Pinpoint the cell where the given text exists, returning its (X, Y) midpoint coordinate. 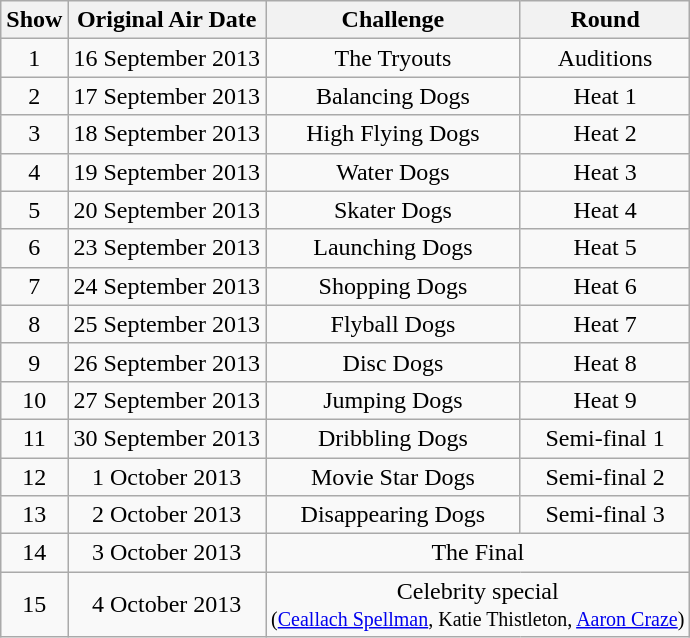
20 September 2013 (167, 210)
4 October 2013 (167, 604)
9 (34, 362)
10 (34, 400)
2 (34, 96)
Show (34, 20)
7 (34, 286)
Round (605, 20)
12 (34, 477)
2 October 2013 (167, 515)
11 (34, 438)
Movie Star Dogs (394, 477)
Disc Dogs (394, 362)
Shopping Dogs (394, 286)
8 (34, 324)
Challenge (394, 20)
Balancing Dogs (394, 96)
3 (34, 134)
25 September 2013 (167, 324)
1 October 2013 (167, 477)
Launching Dogs (394, 248)
30 September 2013 (167, 438)
The Tryouts (394, 58)
Heat 5 (605, 248)
Heat 4 (605, 210)
Dribbling Dogs (394, 438)
1 (34, 58)
14 (34, 553)
Heat 3 (605, 172)
13 (34, 515)
19 September 2013 (167, 172)
3 October 2013 (167, 553)
24 September 2013 (167, 286)
Jumping Dogs (394, 400)
Auditions (605, 58)
27 September 2013 (167, 400)
4 (34, 172)
High Flying Dogs (394, 134)
18 September 2013 (167, 134)
Heat 9 (605, 400)
Heat 6 (605, 286)
17 September 2013 (167, 96)
Semi-final 2 (605, 477)
The Final (478, 553)
Heat 2 (605, 134)
Original Air Date (167, 20)
Water Dogs (394, 172)
Skater Dogs (394, 210)
16 September 2013 (167, 58)
Celebrity special(Ceallach Spellman, Katie Thistleton, Aaron Craze) (478, 604)
Flyball Dogs (394, 324)
23 September 2013 (167, 248)
6 (34, 248)
Semi-final 1 (605, 438)
Semi-final 3 (605, 515)
5 (34, 210)
Disappearing Dogs (394, 515)
Heat 7 (605, 324)
Heat 8 (605, 362)
26 September 2013 (167, 362)
15 (34, 604)
Heat 1 (605, 96)
